For the text-containing cell, return its midpoint in [x, y] coordinate format. 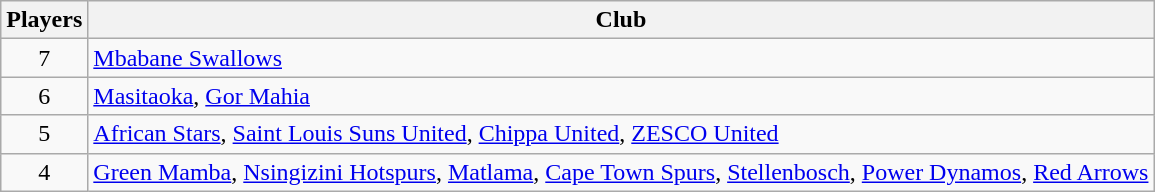
Masitaoka, Gor Mahia [621, 96]
4 [44, 172]
Club [621, 20]
Mbabane Swallows [621, 58]
Green Mamba, Nsingizini Hotspurs, Matlama, Cape Town Spurs, Stellenbosch, Power Dynamos, Red Arrows [621, 172]
7 [44, 58]
6 [44, 96]
5 [44, 134]
African Stars, Saint Louis Suns United, Chippa United, ZESCO United [621, 134]
Players [44, 20]
